From the cell containing the given text, extract its center point as (x, y) coordinate. 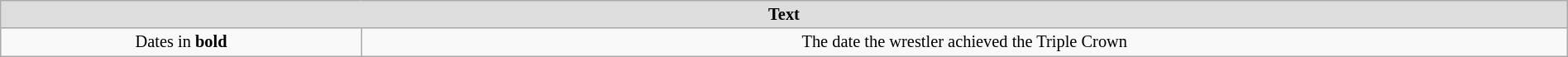
Text (784, 14)
Dates in bold (181, 42)
The date the wrestler achieved the Triple Crown (964, 42)
